Search for the cell housing the specified text and yield its (x, y) center coordinate. 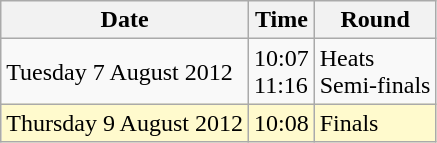
10:08 (281, 123)
Tuesday 7 August 2012 (125, 72)
Finals (375, 123)
Thursday 9 August 2012 (125, 123)
Round (375, 20)
10:0711:16 (281, 72)
Time (281, 20)
Date (125, 20)
HeatsSemi-finals (375, 72)
